Return the (x, y) coordinate for the center point of the cell that contains the specified text.  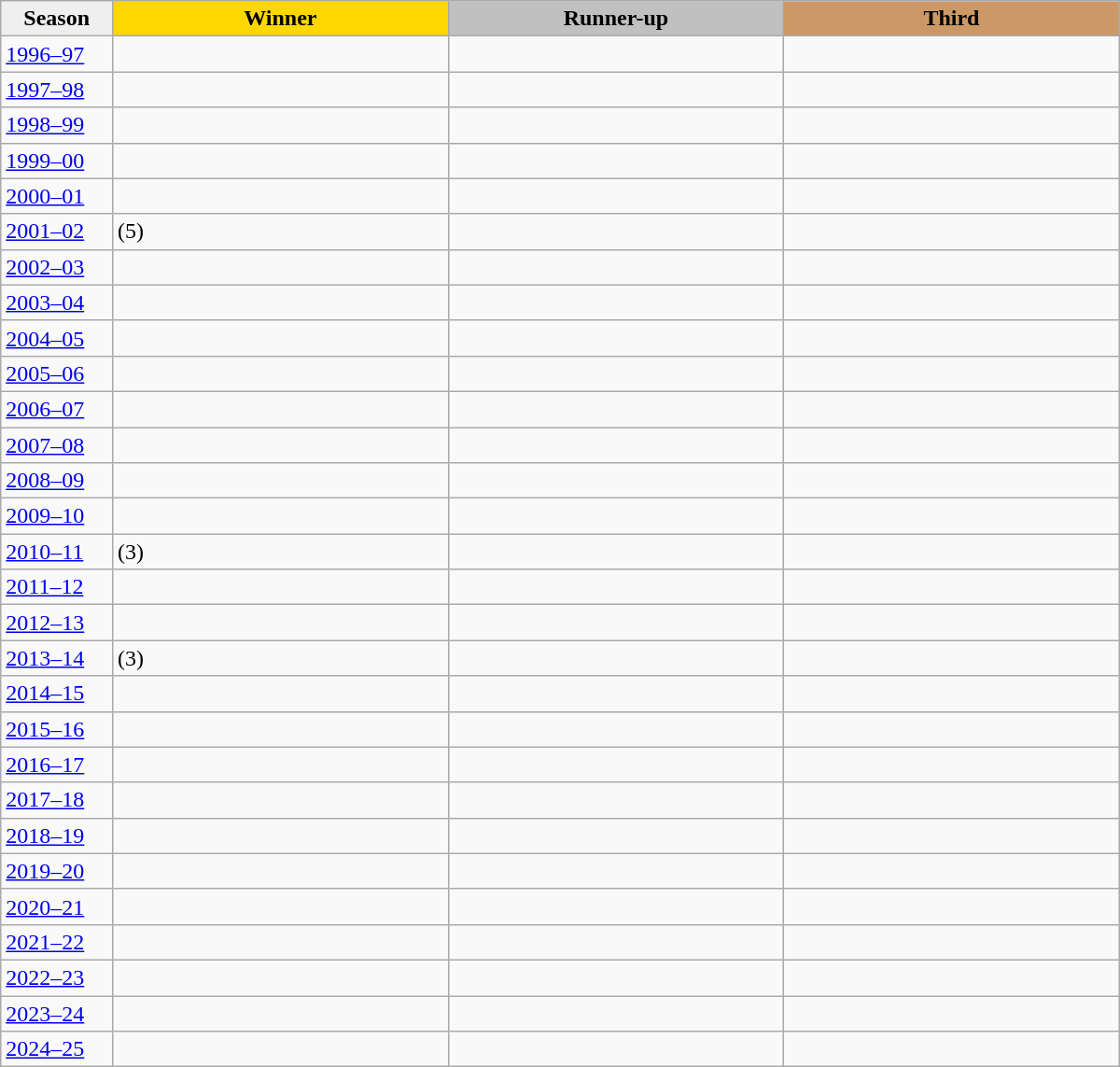
Runner-up (616, 19)
1996–97 (57, 54)
2024–25 (57, 1049)
(5) (281, 232)
2003–04 (57, 302)
2017–18 (57, 800)
2002–03 (57, 267)
2021–22 (57, 942)
2011–12 (57, 587)
2006–07 (57, 409)
2012–13 (57, 623)
2007–08 (57, 445)
2018–19 (57, 835)
2013–14 (57, 658)
2004–05 (57, 338)
2023–24 (57, 1013)
2020–21 (57, 906)
2008–09 (57, 481)
2005–06 (57, 373)
2000–01 (57, 196)
2022–23 (57, 977)
2014–15 (57, 694)
1997–98 (57, 90)
2010–11 (57, 552)
2015–16 (57, 729)
Third (952, 19)
1998–99 (57, 125)
2001–02 (57, 232)
Season (57, 19)
2019–20 (57, 871)
1999–00 (57, 161)
2016–17 (57, 765)
Winner (281, 19)
2009–10 (57, 516)
